Return (X, Y) of the center of cell containing provided text 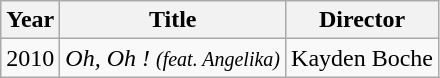
2010 (30, 58)
Oh, Oh ! (feat. Angelika) (173, 58)
Director (362, 20)
Year (30, 20)
Kayden Boche (362, 58)
Title (173, 20)
